Search for the cell housing the specified text and yield its (x, y) center coordinate. 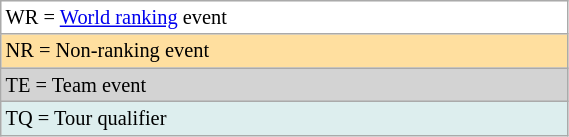
WR = World ranking event (284, 17)
TQ = Tour qualifier (284, 118)
NR = Non-ranking event (284, 51)
TE = Team event (284, 85)
